Extract the [x, y] coordinate from the center of the cell holding the provided text.  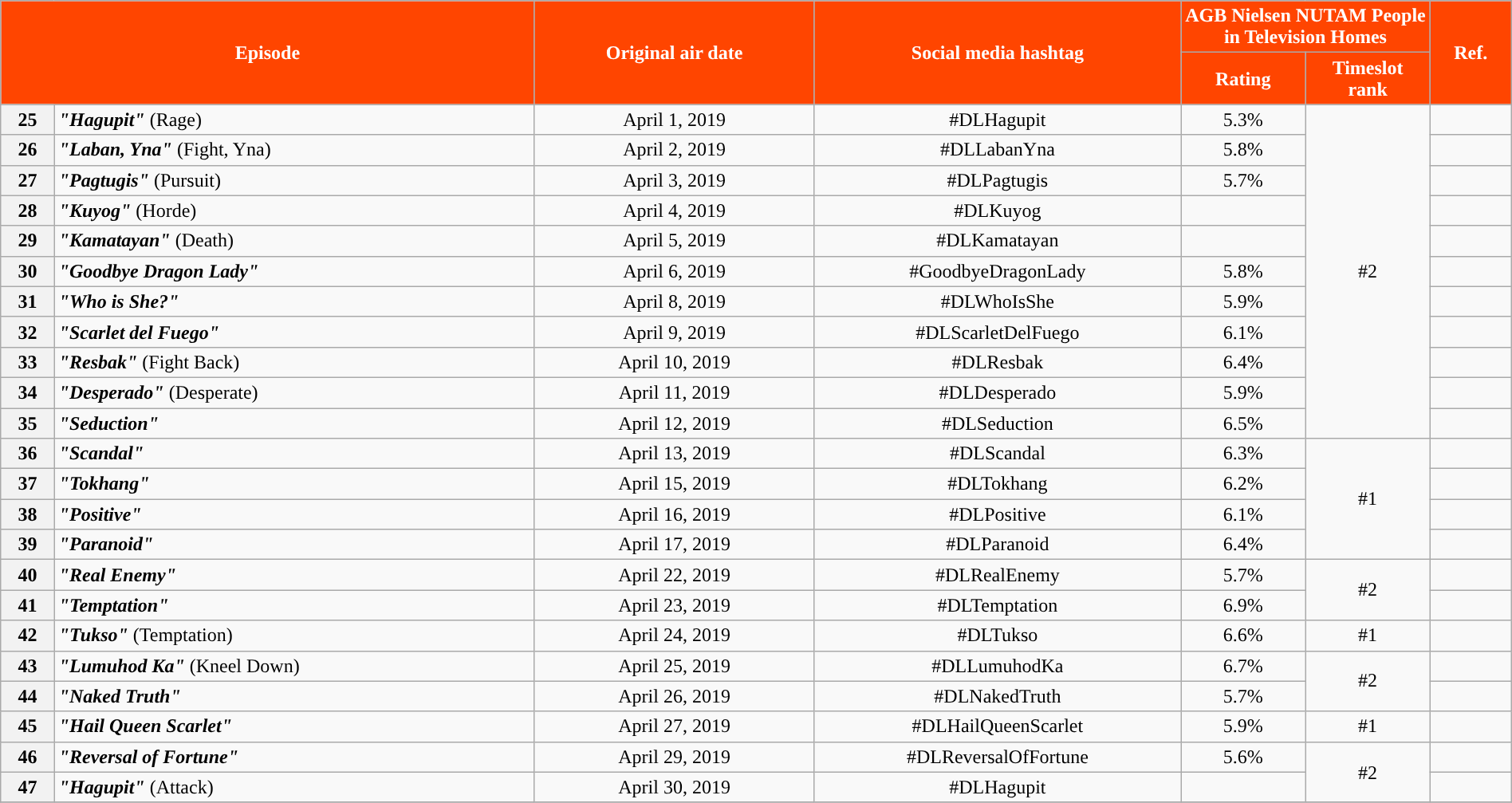
40 [27, 575]
31 [27, 301]
#DLNakedTruth [998, 696]
33 [27, 362]
6.2% [1243, 484]
April 26, 2019 [675, 696]
"Laban, Yna" (Fight, Yna) [294, 150]
34 [27, 392]
#DLLabanYna [998, 150]
#DLScarletDelFuego [998, 332]
"Goodbye Dragon Lady" [294, 271]
#DLPagtugis [998, 180]
"Reversal of Fortune" [294, 757]
#DLSeduction [998, 423]
"Hagupit" (Rage) [294, 120]
#DLTukso [998, 636]
April 29, 2019 [675, 757]
6.5% [1243, 423]
6.7% [1243, 666]
#DLHailQueenScarlet [998, 726]
43 [27, 666]
Original air date [675, 53]
Ref. [1471, 53]
April 4, 2019 [675, 211]
April 17, 2019 [675, 545]
April 8, 2019 [675, 301]
Episode [268, 53]
"Desperado" (Desperate) [294, 392]
"Hail Queen Scarlet" [294, 726]
April 22, 2019 [675, 575]
April 16, 2019 [675, 514]
#DLKamatayan [998, 241]
Social media hashtag [998, 53]
Rating [1243, 78]
"Tokhang" [294, 484]
"Scarlet del Fuego" [294, 332]
"Scandal" [294, 454]
April 6, 2019 [675, 271]
44 [27, 696]
April 27, 2019 [675, 726]
April 15, 2019 [675, 484]
6.6% [1243, 636]
Timeslotrank [1368, 78]
April 11, 2019 [675, 392]
#DLWhoIsShe [998, 301]
38 [27, 514]
#DLRealEnemy [998, 575]
27 [27, 180]
#DLKuyog [998, 211]
"Kuyog" (Horde) [294, 211]
35 [27, 423]
April 3, 2019 [675, 180]
AGB Nielsen NUTAM People in Television Homes [1306, 27]
#DLParanoid [998, 545]
April 10, 2019 [675, 362]
#DLReversalOfFortune [998, 757]
5.6% [1243, 757]
42 [27, 636]
46 [27, 757]
April 2, 2019 [675, 150]
37 [27, 484]
#GoodbyeDragonLady [998, 271]
"Kamatayan" (Death) [294, 241]
28 [27, 211]
#DLTokhang [998, 484]
April 9, 2019 [675, 332]
#DLLumuhodKa [998, 666]
"Positive" [294, 514]
April 25, 2019 [675, 666]
39 [27, 545]
#DLTemptation [998, 605]
45 [27, 726]
April 24, 2019 [675, 636]
6.9% [1243, 605]
32 [27, 332]
April 23, 2019 [675, 605]
41 [27, 605]
25 [27, 120]
"Seduction" [294, 423]
April 30, 2019 [675, 787]
"Hagupit" (Attack) [294, 787]
#DLDesperado [998, 392]
#DLPositive [998, 514]
#DLScandal [998, 454]
"Naked Truth" [294, 696]
April 12, 2019 [675, 423]
April 1, 2019 [675, 120]
29 [27, 241]
26 [27, 150]
"Tukso" (Temptation) [294, 636]
47 [27, 787]
"Paranoid" [294, 545]
#DLResbak [998, 362]
April 5, 2019 [675, 241]
6.3% [1243, 454]
"Lumuhod Ka" (Kneel Down) [294, 666]
5.3% [1243, 120]
30 [27, 271]
"Who is She?" [294, 301]
"Real Enemy" [294, 575]
"Resbak" (Fight Back) [294, 362]
April 13, 2019 [675, 454]
"Pagtugis" (Pursuit) [294, 180]
36 [27, 454]
"Temptation" [294, 605]
